Provide the (x, y) coordinate of the cell's center where the given text is located.  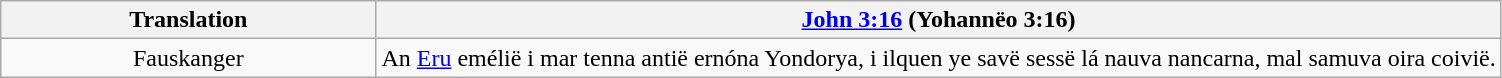
John 3:16 (Yohannëo 3:16) (938, 20)
Fauskanger (188, 58)
Translation (188, 20)
An Eru emélië i mar tenna antië ernóna Yondorya, i ilquen ye savë sessë lá nauva nancarna, mal samuva oira coivië. (938, 58)
